Return the (x, y) coordinate for the center point of the cell that contains the specified text.  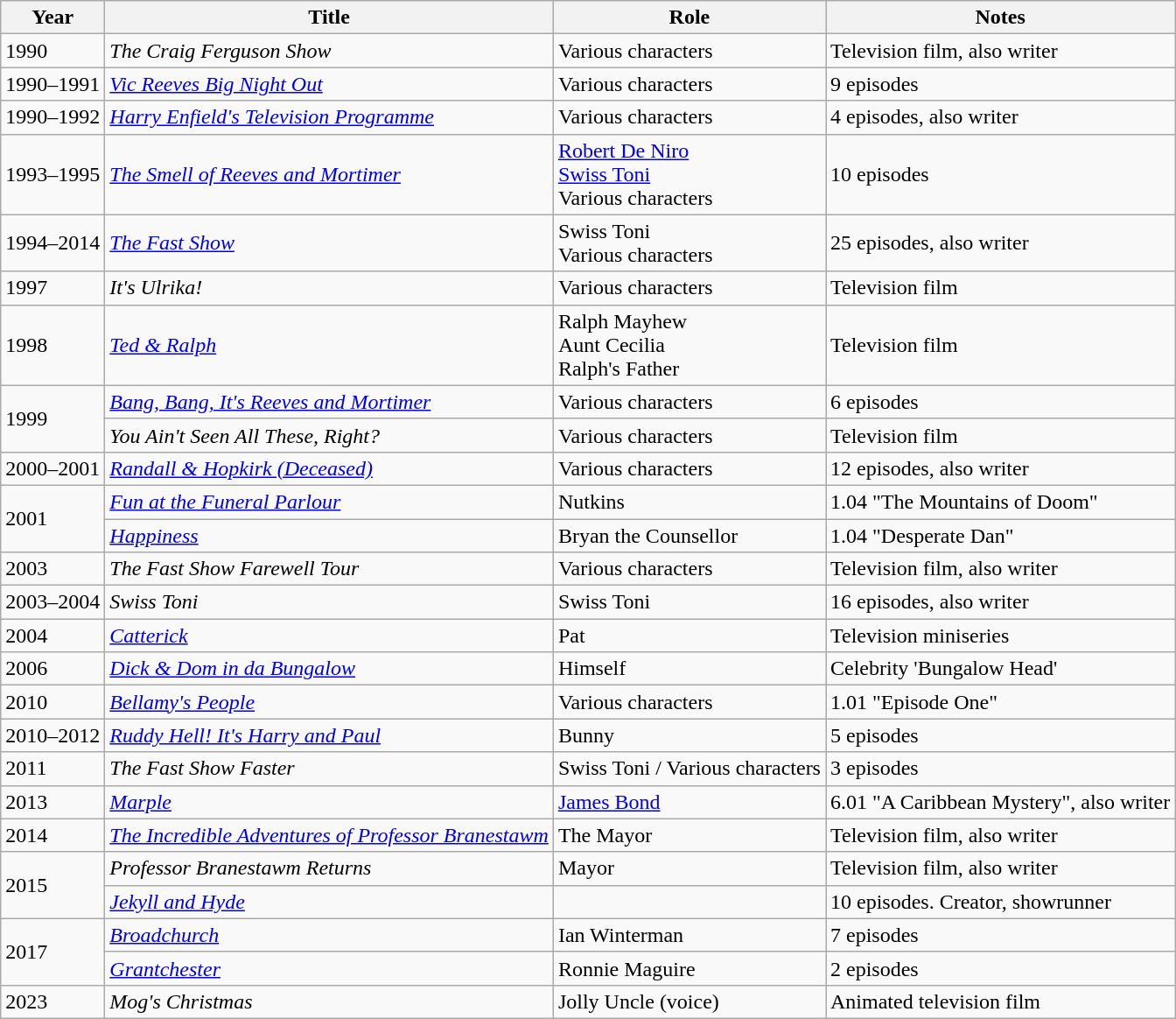
2014 (52, 835)
Notes (1001, 18)
1997 (52, 288)
Swiss ToniVarious characters (689, 243)
Jolly Uncle (voice) (689, 1001)
1990 (52, 51)
1.04 "The Mountains of Doom" (1001, 502)
2010 (52, 702)
1.01 "Episode One" (1001, 702)
1994–2014 (52, 243)
Dick & Dom in da Bungalow (329, 669)
Animated television film (1001, 1001)
2017 (52, 952)
2004 (52, 636)
25 episodes, also writer (1001, 243)
The Incredible Adventures of Professor Branestawm (329, 835)
7 episodes (1001, 935)
The Fast Show (329, 243)
2023 (52, 1001)
The Mayor (689, 835)
10 episodes. Creator, showrunner (1001, 902)
5 episodes (1001, 735)
Himself (689, 669)
Year (52, 18)
Happiness (329, 535)
2011 (52, 769)
Ruddy Hell! It's Harry and Paul (329, 735)
2000–2001 (52, 468)
The Fast Show Farewell Tour (329, 569)
Ted & Ralph (329, 345)
2010–2012 (52, 735)
Bryan the Counsellor (689, 535)
It's Ulrika! (329, 288)
1990–1991 (52, 84)
2006 (52, 669)
Role (689, 18)
1.04 "Desperate Dan" (1001, 535)
2003–2004 (52, 602)
16 episodes, also writer (1001, 602)
2 episodes (1001, 968)
Ronnie Maguire (689, 968)
Celebrity 'Bungalow Head' (1001, 669)
Robert De NiroSwiss ToniVarious characters (689, 174)
The Craig Ferguson Show (329, 51)
Bunny (689, 735)
Jekyll and Hyde (329, 902)
6.01 "A Caribbean Mystery", also writer (1001, 802)
1990–1992 (52, 117)
Harry Enfield's Television Programme (329, 117)
2001 (52, 518)
Broadchurch (329, 935)
Fun at the Funeral Parlour (329, 502)
12 episodes, also writer (1001, 468)
6 episodes (1001, 402)
Grantchester (329, 968)
Professor Branestawm Returns (329, 868)
Pat (689, 636)
Mog's Christmas (329, 1001)
10 episodes (1001, 174)
9 episodes (1001, 84)
Ralph MayhewAunt CeciliaRalph's Father (689, 345)
The Smell of Reeves and Mortimer (329, 174)
Vic Reeves Big Night Out (329, 84)
4 episodes, also writer (1001, 117)
Television miniseries (1001, 636)
James Bond (689, 802)
1993–1995 (52, 174)
2003 (52, 569)
Title (329, 18)
Marple (329, 802)
Mayor (689, 868)
You Ain't Seen All These, Right? (329, 435)
Catterick (329, 636)
Bellamy's People (329, 702)
Swiss Toni / Various characters (689, 769)
Ian Winterman (689, 935)
Bang, Bang, It's Reeves and Mortimer (329, 402)
Nutkins (689, 502)
2015 (52, 885)
1998 (52, 345)
2013 (52, 802)
The Fast Show Faster (329, 769)
Randall & Hopkirk (Deceased) (329, 468)
3 episodes (1001, 769)
1999 (52, 418)
